Locate the cell with the specified text and output its (x, y) center coordinate. 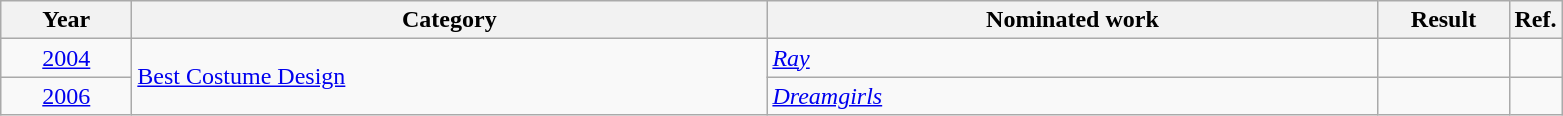
Nominated work (1072, 20)
Category (450, 20)
Result (1444, 20)
Best Costume Design (450, 77)
Ref. (1536, 20)
2006 (66, 96)
Dreamgirls (1072, 96)
2004 (66, 58)
Ray (1072, 58)
Year (66, 20)
